Return the [X, Y] coordinate for the center point of the cell that contains the specified text.  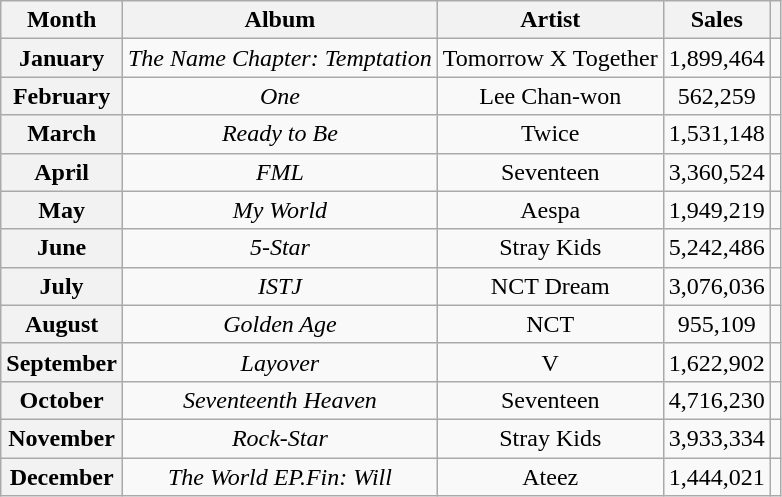
One [280, 96]
March [62, 134]
February [62, 96]
Aespa [550, 210]
NCT Dream [550, 286]
October [62, 400]
5,242,486 [716, 248]
The World EP.Fin: Will [280, 477]
FML [280, 172]
December [62, 477]
Ateez [550, 477]
Ready to Be [280, 134]
Month [62, 20]
3,076,036 [716, 286]
Layover [280, 362]
April [62, 172]
June [62, 248]
Lee Chan-won [550, 96]
5-Star [280, 248]
3,933,334 [716, 438]
July [62, 286]
May [62, 210]
November [62, 438]
1,899,464 [716, 58]
955,109 [716, 324]
3,360,524 [716, 172]
Tomorrow X Together [550, 58]
1,949,219 [716, 210]
Golden Age [280, 324]
1,622,902 [716, 362]
Artist [550, 20]
562,259 [716, 96]
1,444,021 [716, 477]
January [62, 58]
NCT [550, 324]
My World [280, 210]
Album [280, 20]
4,716,230 [716, 400]
ISTJ [280, 286]
The Name Chapter: Temptation [280, 58]
August [62, 324]
1,531,148 [716, 134]
September [62, 362]
Sales [716, 20]
Twice [550, 134]
V [550, 362]
Seventeenth Heaven [280, 400]
Rock-Star [280, 438]
